From the cell containing the given text, extract its center point as (X, Y) coordinate. 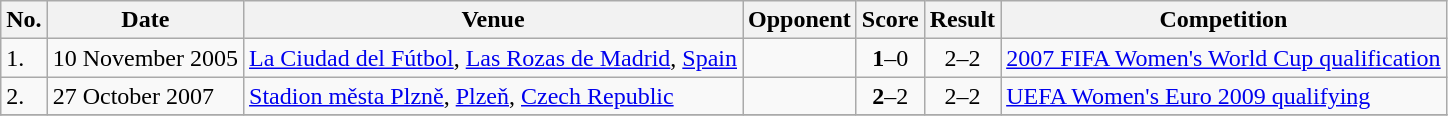
1–0 (890, 58)
Competition (1224, 20)
2. (24, 96)
No. (24, 20)
Venue (494, 20)
Date (145, 20)
2007 FIFA Women's World Cup qualification (1224, 58)
10 November 2005 (145, 58)
Opponent (800, 20)
UEFA Women's Euro 2009 qualifying (1224, 96)
1. (24, 58)
Stadion města Plzně, Plzeň, Czech Republic (494, 96)
27 October 2007 (145, 96)
La Ciudad del Fútbol, Las Rozas de Madrid, Spain (494, 58)
Score (890, 20)
Result (962, 20)
